Output the [X, Y] coordinate of the center of the cell containing the given text.  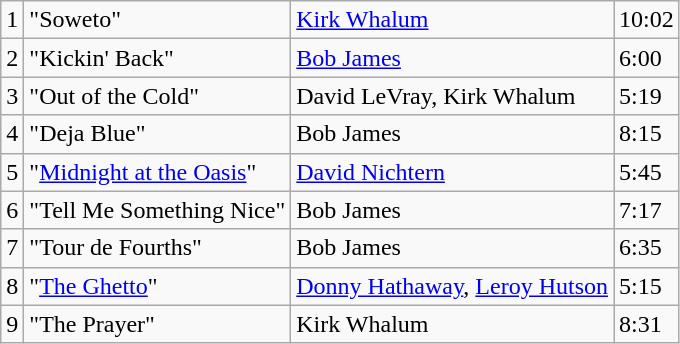
7 [12, 248]
8:31 [647, 324]
7:17 [647, 210]
1 [12, 20]
"Deja Blue" [158, 134]
"Midnight at the Oasis" [158, 172]
Donny Hathaway, Leroy Hutson [452, 286]
"Tell Me Something Nice" [158, 210]
5:19 [647, 96]
6 [12, 210]
"Out of the Cold" [158, 96]
David LeVray, Kirk Whalum [452, 96]
6:35 [647, 248]
"The Ghetto" [158, 286]
3 [12, 96]
9 [12, 324]
"The Prayer" [158, 324]
5:45 [647, 172]
David Nichtern [452, 172]
5 [12, 172]
4 [12, 134]
5:15 [647, 286]
"Soweto" [158, 20]
2 [12, 58]
10:02 [647, 20]
8 [12, 286]
"Kickin' Back" [158, 58]
6:00 [647, 58]
"Tour de Fourths" [158, 248]
8:15 [647, 134]
